Scan for the cell matching the given text and deliver its [x, y] coordinate at center. 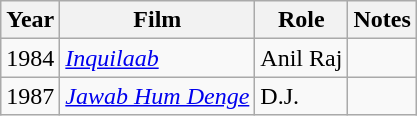
Notes [382, 20]
Jawab Hum Denge [158, 96]
Year [30, 20]
1984 [30, 58]
Role [302, 20]
Film [158, 20]
1987 [30, 96]
D.J. [302, 96]
Anil Raj [302, 58]
Inquilaab [158, 58]
